For the text-containing cell, return its midpoint in (x, y) coordinate format. 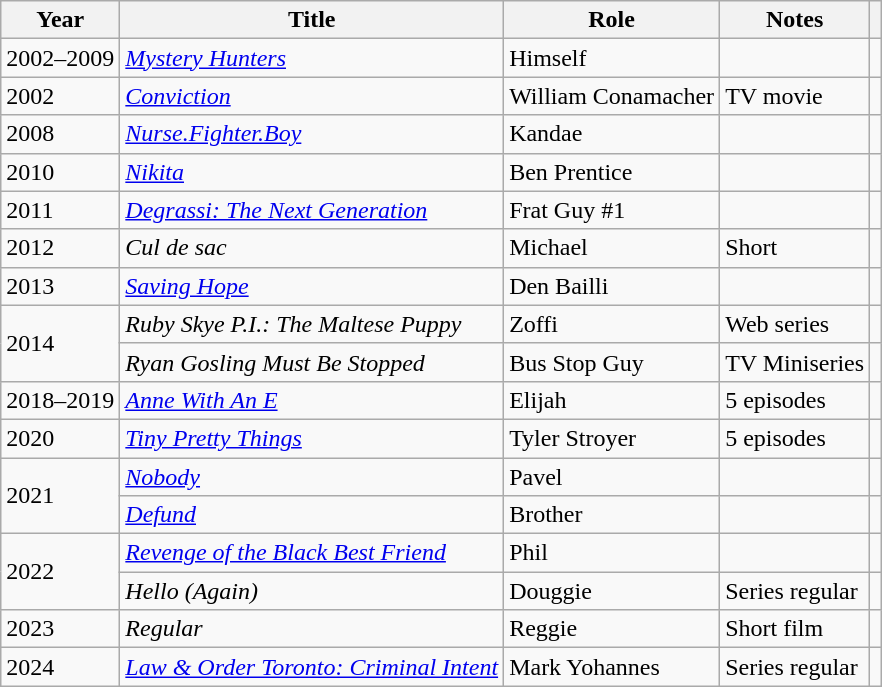
Title (312, 20)
Douggie (612, 591)
Nobody (312, 477)
Elijah (612, 400)
2023 (60, 629)
Pavel (612, 477)
2014 (60, 343)
Anne With An E (312, 400)
Tyler Stroyer (612, 438)
Year (60, 20)
Himself (612, 58)
2020 (60, 438)
Bus Stop Guy (612, 362)
Law & Order Toronto: Criminal Intent (312, 667)
TV movie (795, 96)
Ben Prentice (612, 172)
Web series (795, 324)
Brother (612, 515)
2021 (60, 496)
Defund (312, 515)
Role (612, 20)
Ruby Skye P.I.: The Maltese Puppy (312, 324)
Short (795, 248)
2002–2009 (60, 58)
2022 (60, 572)
Kandae (612, 134)
Michael (612, 248)
2010 (60, 172)
Phil (612, 553)
Regular (312, 629)
Saving Hope (312, 286)
Reggie (612, 629)
Den Bailli (612, 286)
Zoffi (612, 324)
2011 (60, 210)
Frat Guy #1 (612, 210)
Short film (795, 629)
2008 (60, 134)
Degrassi: The Next Generation (312, 210)
Mark Yohannes (612, 667)
2002 (60, 96)
Notes (795, 20)
Cul de sac (312, 248)
Revenge of the Black Best Friend (312, 553)
TV Miniseries (795, 362)
Ryan Gosling Must Be Stopped (312, 362)
2018–2019 (60, 400)
Tiny Pretty Things (312, 438)
Mystery Hunters (312, 58)
William Conamacher (612, 96)
Nikita (312, 172)
2024 (60, 667)
Nurse.Fighter.Boy (312, 134)
Hello (Again) (312, 591)
2013 (60, 286)
Conviction (312, 96)
2012 (60, 248)
